Return the (X, Y) coordinate for the center point of the cell that contains the specified text.  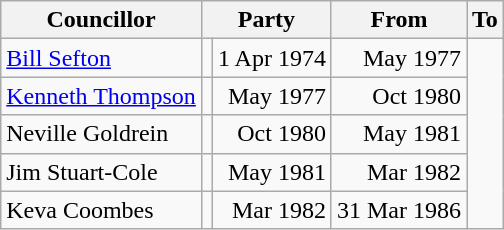
To (486, 20)
Neville Goldrein (102, 134)
Jim Stuart-Cole (102, 172)
31 Mar 1986 (398, 210)
Kenneth Thompson (102, 96)
Party (266, 20)
Bill Sefton (102, 58)
Councillor (102, 20)
From (398, 20)
1 Apr 1974 (272, 58)
Keva Coombes (102, 210)
